Output the [X, Y] coordinate of the center of the cell containing the given text.  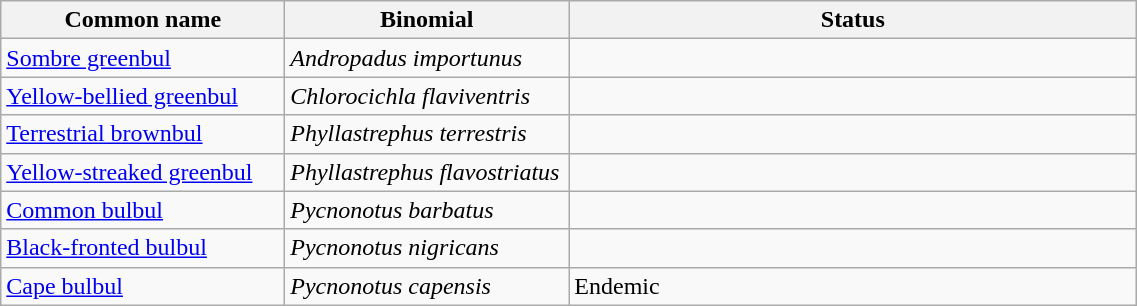
Pycnonotus nigricans [427, 248]
Common bulbul [143, 210]
Cape bulbul [143, 286]
Pycnonotus barbatus [427, 210]
Andropadus importunus [427, 58]
Yellow-streaked greenbul [143, 172]
Black-fronted bulbul [143, 248]
Phyllastrephus flavostriatus [427, 172]
Status [853, 20]
Pycnonotus capensis [427, 286]
Binomial [427, 20]
Yellow-bellied greenbul [143, 96]
Terrestrial brownbul [143, 134]
Chlorocichla flaviventris [427, 96]
Sombre greenbul [143, 58]
Common name [143, 20]
Endemic [853, 286]
Phyllastrephus terrestris [427, 134]
